From the cell containing the given text, extract its center point as (X, Y) coordinate. 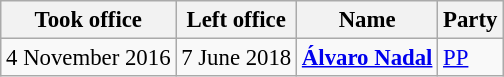
4 November 2016 (88, 58)
Left office (236, 20)
PP (470, 58)
Name (368, 20)
Álvaro Nadal (368, 58)
Party (470, 20)
7 June 2018 (236, 58)
Took office (88, 20)
